Locate the cell with the specified text and output its [x, y] center coordinate. 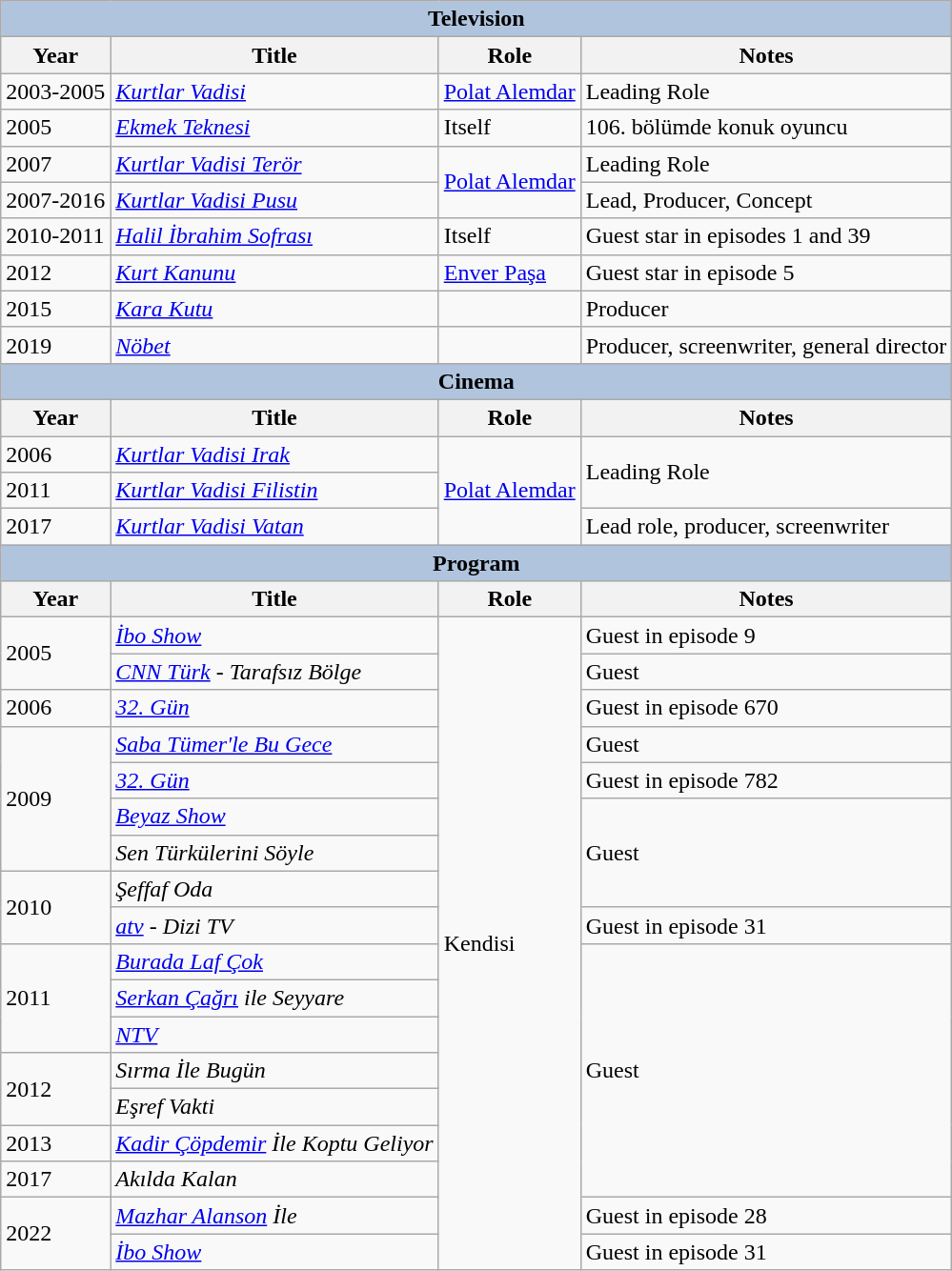
Guest in episode 28 [766, 1216]
Lead, Producer, Concept [766, 200]
2010 [55, 907]
2010-2011 [55, 236]
Kurt Kanunu [274, 272]
Sırma İle Bugün [274, 1071]
CNN Türk - Tarafsız Bölge [274, 672]
2019 [55, 345]
Akılda Kalan [274, 1180]
Guest in episode 670 [766, 708]
2013 [55, 1143]
Guest in episode 9 [766, 635]
Kara Kutu [274, 309]
Kurtlar Vadisi Pusu [274, 200]
NTV [274, 1034]
Eşref Vakti [274, 1107]
Guest star in episodes 1 and 39 [766, 236]
Kurtlar Vadisi Vatan [274, 527]
Burada Laf Çok [274, 961]
Mazhar Alanson İle [274, 1216]
Television [476, 19]
Kurtlar Vadisi [274, 91]
2009 [55, 798]
2003-2005 [55, 91]
Serkan Çağrı ile Seyyare [274, 998]
Enver Paşa [509, 272]
Program [476, 563]
Guest in episode 782 [766, 780]
atv - Dizi TV [274, 925]
Lead role, producer, screenwriter [766, 527]
Nöbet [274, 345]
Guest star in episode 5 [766, 272]
2022 [55, 1234]
Şeffaf Oda [274, 889]
Cinema [476, 381]
Kurtlar Vadisi Irak [274, 454]
Producer, screenwriter, general director [766, 345]
2015 [55, 309]
Kadir Çöpdemir İle Koptu Geliyor [274, 1143]
Kurtlar Vadisi Filistin [274, 491]
Saba Tümer'le Bu Gece [274, 744]
2007 [55, 164]
Halil İbrahim Sofrası [274, 236]
Beyaz Show [274, 817]
Sen Türkülerini Söyle [274, 853]
Kendisi [509, 943]
Producer [766, 309]
Ekmek Teknesi [274, 128]
106. bölümde konuk oyuncu [766, 128]
Kurtlar Vadisi Terör [274, 164]
2007-2016 [55, 200]
